For the text-containing cell, return its midpoint in [x, y] coordinate format. 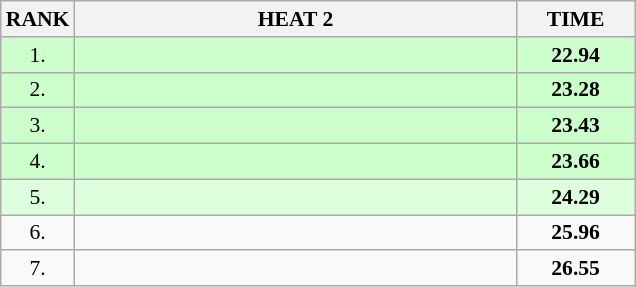
23.66 [576, 162]
RANK [38, 19]
6. [38, 233]
22.94 [576, 55]
1. [38, 55]
26.55 [576, 269]
24.29 [576, 197]
TIME [576, 19]
7. [38, 269]
25.96 [576, 233]
4. [38, 162]
HEAT 2 [295, 19]
23.28 [576, 90]
23.43 [576, 126]
2. [38, 90]
5. [38, 197]
3. [38, 126]
